For the text-containing cell, return its midpoint in [x, y] coordinate format. 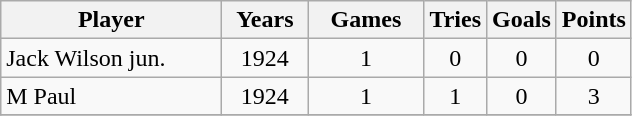
M Paul [112, 96]
Points [594, 20]
Goals [522, 20]
Jack Wilson jun. [112, 58]
Tries [456, 20]
Years [265, 20]
3 [594, 96]
Games [366, 20]
Player [112, 20]
